Capture the cell that displays the provided text and extract its (X, Y) central coordinate. 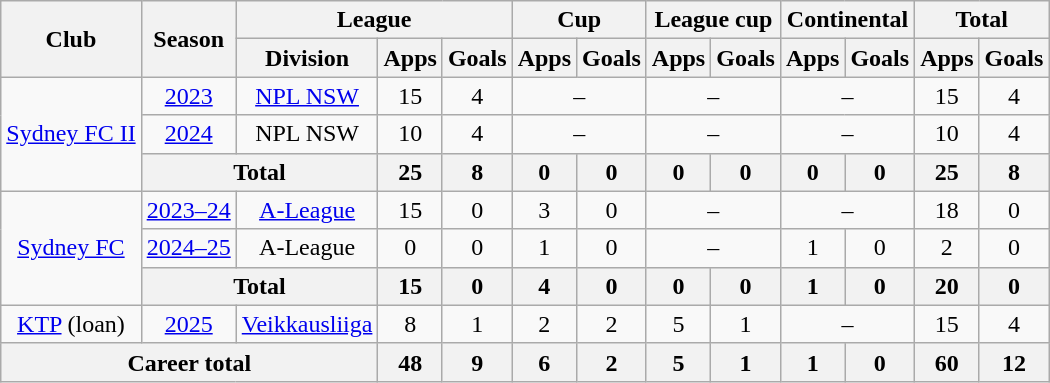
League cup (713, 20)
Club (71, 39)
60 (947, 362)
48 (410, 362)
12 (1014, 362)
20 (947, 286)
9 (477, 362)
League (374, 20)
Veikkausliiga (307, 324)
Sydney FC (71, 248)
Division (307, 58)
Career total (190, 362)
2024 (188, 134)
Continental (847, 20)
2023–24 (188, 210)
Sydney FC II (71, 134)
2024–25 (188, 248)
KTP (loan) (71, 324)
3 (544, 210)
2023 (188, 96)
2025 (188, 324)
18 (947, 210)
6 (544, 362)
Season (188, 39)
Cup (579, 20)
